Locate the cell with the specified text and output its [X, Y] center coordinate. 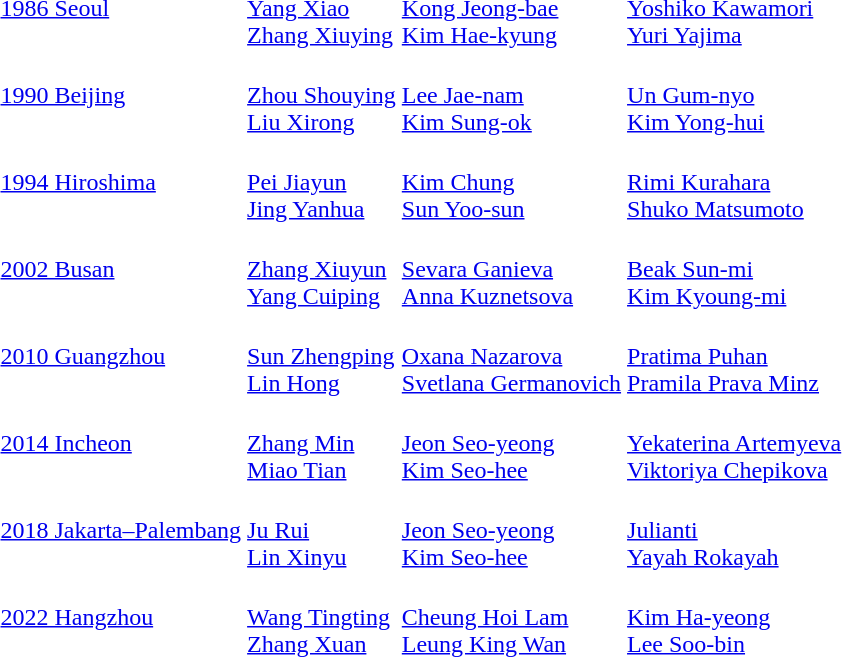
Ju RuiLin Xinyu [322, 530]
Kim ChungSun Yoo-sun [511, 182]
Zhang MinMiao Tian [322, 443]
Lee Jae-namKim Sung-ok [511, 95]
Oxana NazarovaSvetlana Germanovich [511, 356]
Zhang XiuyunYang Cuiping [322, 269]
Zhou ShouyingLiu Xirong [322, 95]
Sun ZhengpingLin Hong [322, 356]
Pei JiayunJing Yanhua [322, 182]
Sevara GanievaAnna Kuznetsova [511, 269]
